Detect which cell encompasses the target text, then output its (X, Y) center coordinate. 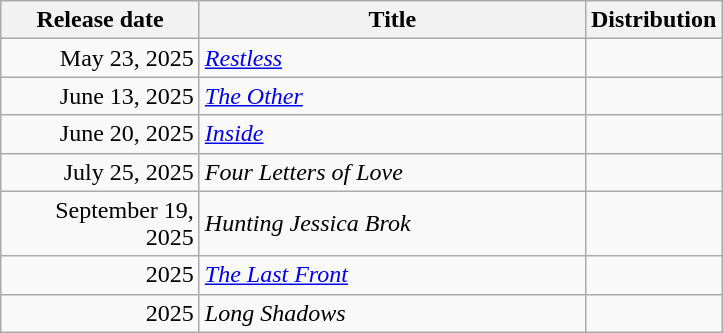
July 25, 2025 (100, 172)
Four Letters of Love (392, 172)
The Last Front (392, 275)
Inside (392, 134)
Restless (392, 58)
Hunting Jessica Brok (392, 224)
Title (392, 20)
May 23, 2025 (100, 58)
September 19, 2025 (100, 224)
June 20, 2025 (100, 134)
The Other (392, 96)
Release date (100, 20)
Distribution (653, 20)
June 13, 2025 (100, 96)
Long Shadows (392, 313)
